Return the (x, y) coordinate for the center point of the cell that contains the specified text.  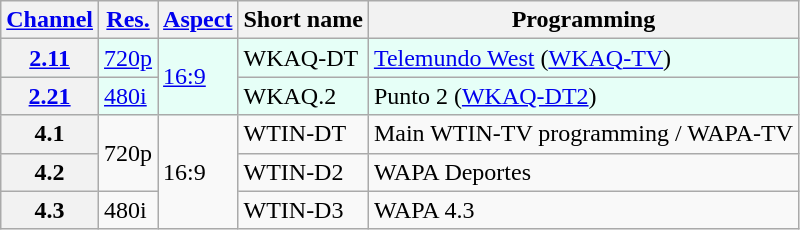
Aspect (198, 20)
Punto 2 (WKAQ-DT2) (583, 96)
Programming (583, 20)
Short name (303, 20)
WAPA Deportes (583, 172)
Channel (50, 20)
2.21 (50, 96)
Main WTIN-TV programming / WAPA-TV (583, 134)
4.2 (50, 172)
4.1 (50, 134)
Telemundo West (WKAQ-TV) (583, 58)
Res. (128, 20)
WKAQ-DT (303, 58)
WAPA 4.3 (583, 210)
WTIN-DT (303, 134)
WTIN-D2 (303, 172)
2.11 (50, 58)
4.3 (50, 210)
WTIN-D3 (303, 210)
WKAQ.2 (303, 96)
